Return (x, y) of the center of cell containing provided text 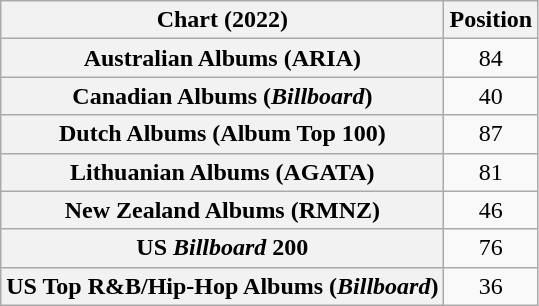
US Billboard 200 (222, 248)
Australian Albums (ARIA) (222, 58)
81 (491, 172)
US Top R&B/Hip-Hop Albums (Billboard) (222, 286)
Position (491, 20)
Canadian Albums (Billboard) (222, 96)
84 (491, 58)
76 (491, 248)
New Zealand Albums (RMNZ) (222, 210)
46 (491, 210)
36 (491, 286)
87 (491, 134)
Lithuanian Albums (AGATA) (222, 172)
40 (491, 96)
Dutch Albums (Album Top 100) (222, 134)
Chart (2022) (222, 20)
